From the cell containing the given text, extract its center point as (X, Y) coordinate. 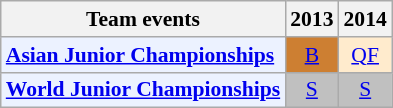
2013 (312, 19)
QF (366, 55)
World Junior Championships (143, 90)
2014 (366, 19)
Asian Junior Championships (143, 55)
B (312, 55)
Team events (143, 19)
